Extract the [x, y] coordinate from the center of the cell holding the provided text.  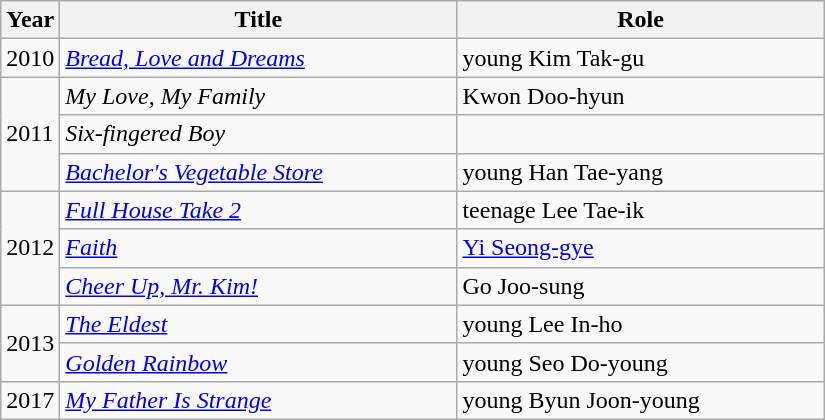
Role [640, 20]
young Han Tae-yang [640, 172]
Year [30, 20]
Kwon Doo-hyun [640, 96]
young Seo Do-young [640, 362]
Go Joo-sung [640, 286]
Bachelor's Vegetable Store [258, 172]
My Love, My Family [258, 96]
2017 [30, 400]
teenage Lee Tae-ik [640, 210]
Faith [258, 248]
Golden Rainbow [258, 362]
2013 [30, 343]
2012 [30, 248]
2010 [30, 58]
Title [258, 20]
young Lee In-ho [640, 324]
Bread, Love and Dreams [258, 58]
My Father Is Strange [258, 400]
2011 [30, 134]
Yi Seong-gye [640, 248]
The Eldest [258, 324]
Six-fingered Boy [258, 134]
Full House Take 2 [258, 210]
young Kim Tak-gu [640, 58]
young Byun Joon-young [640, 400]
Cheer Up, Mr. Kim! [258, 286]
